Output the (x, y) coordinate of the center of the cell containing the given text.  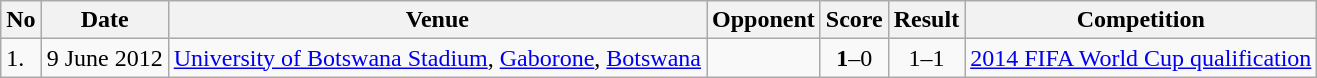
1–0 (854, 58)
9 June 2012 (104, 58)
1. (21, 58)
Competition (1141, 20)
Score (854, 20)
1–1 (926, 58)
Opponent (764, 20)
No (21, 20)
2014 FIFA World Cup qualification (1141, 58)
Result (926, 20)
Date (104, 20)
Venue (437, 20)
University of Botswana Stadium, Gaborone, Botswana (437, 58)
